Output the (X, Y) coordinate of the center of the cell containing the given text.  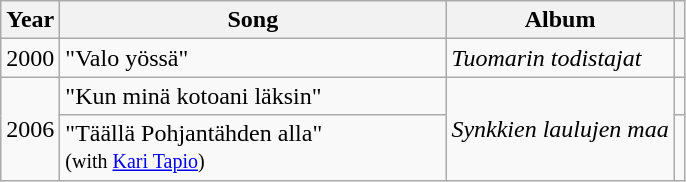
"Täällä Pohjantähden alla"(with Kari Tapio) (253, 148)
Synkkien laulujen maa (560, 128)
Album (560, 20)
2000 (30, 58)
Tuomarin todistajat (560, 58)
2006 (30, 128)
"Valo yössä" (253, 58)
Song (253, 20)
"Kun minä kotoani läksin" (253, 96)
Year (30, 20)
